Provide the [x, y] coordinate of the cell's center where the given text is located.  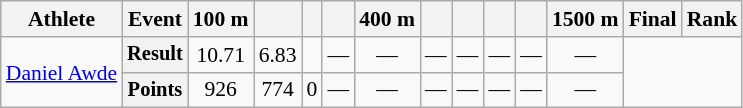
Athlete [62, 19]
Rank [712, 19]
Final [653, 19]
774 [278, 90]
Result [155, 55]
400 m [387, 19]
Daniel Awde [62, 72]
Event [155, 19]
10.71 [221, 55]
Points [155, 90]
100 m [221, 19]
926 [221, 90]
1500 m [586, 19]
0 [312, 90]
6.83 [278, 55]
